Extract the (X, Y) coordinate from the center of the cell holding the provided text.  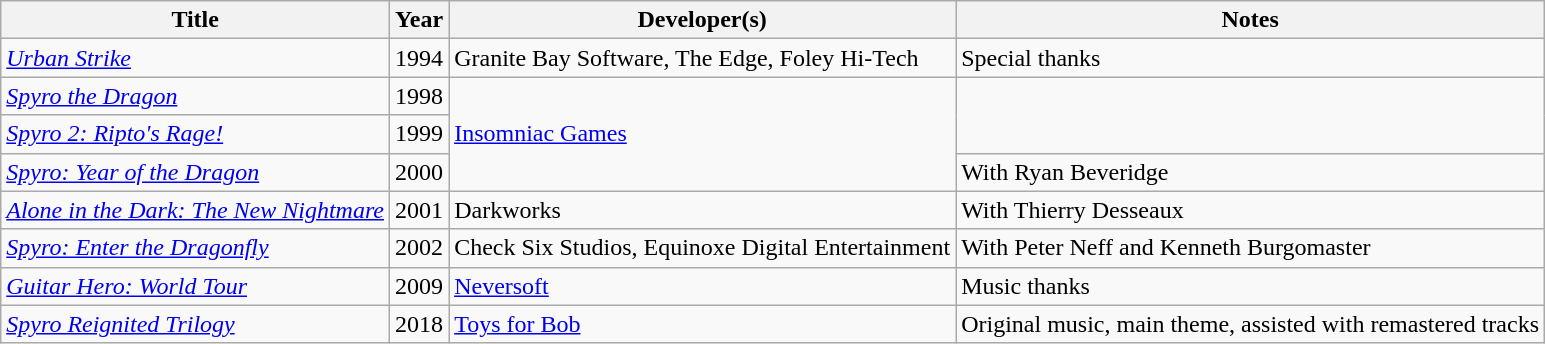
Music thanks (1250, 286)
Original music, main theme, assisted with remastered tracks (1250, 324)
1999 (420, 134)
1994 (420, 58)
Urban Strike (196, 58)
2000 (420, 172)
Spyro Reignited Trilogy (196, 324)
Neversoft (702, 286)
Alone in the Dark: The New Nightmare (196, 210)
2001 (420, 210)
With Thierry Desseaux (1250, 210)
2018 (420, 324)
1998 (420, 96)
Spyro: Enter the Dragonfly (196, 248)
2009 (420, 286)
Granite Bay Software, The Edge, Foley Hi-Tech (702, 58)
Spyro 2: Ripto's Rage! (196, 134)
With Peter Neff and Kenneth Burgomaster (1250, 248)
Year (420, 20)
Notes (1250, 20)
Spyro: Year of the Dragon (196, 172)
Check Six Studios, Equinoxe Digital Entertainment (702, 248)
Insomniac Games (702, 134)
Toys for Bob (702, 324)
Spyro the Dragon (196, 96)
Title (196, 20)
Developer(s) (702, 20)
With Ryan Beveridge (1250, 172)
Guitar Hero: World Tour (196, 286)
Darkworks (702, 210)
Special thanks (1250, 58)
2002 (420, 248)
